Provide the [X, Y] coordinate of the cell's center where the given text is located.  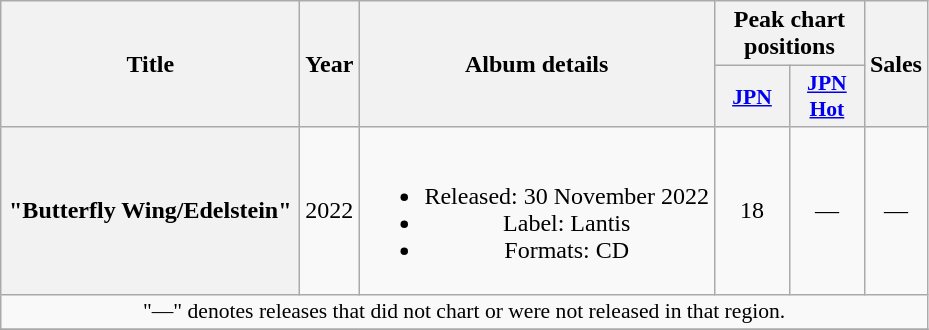
JPNHot [826, 96]
JPN [752, 96]
Title [150, 64]
18 [752, 210]
"Butterfly Wing/Edelstein" [150, 210]
Sales [896, 64]
Year [330, 64]
Album details [537, 64]
"—" denotes releases that did not chart or were not released in that region. [464, 312]
2022 [330, 210]
Released: 30 November 2022Label: LantisFormats: CD [537, 210]
Peak chart positions [790, 34]
